Find where the given text appears and provide that cell's center as [x, y] coordinate. 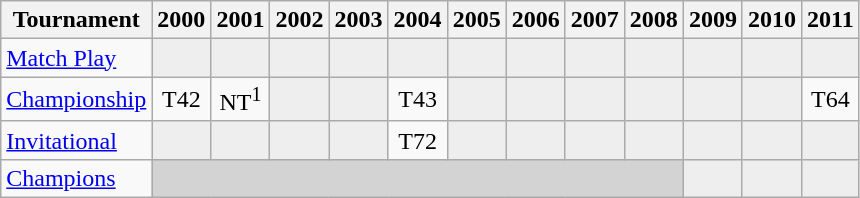
2005 [476, 20]
2009 [712, 20]
2000 [182, 20]
T72 [418, 140]
T42 [182, 100]
Invitational [76, 140]
Champions [76, 178]
2006 [536, 20]
2003 [358, 20]
2011 [831, 20]
Tournament [76, 20]
2002 [300, 20]
2007 [594, 20]
NT1 [240, 100]
2008 [654, 20]
T43 [418, 100]
2010 [772, 20]
T64 [831, 100]
2001 [240, 20]
Championship [76, 100]
Match Play [76, 58]
2004 [418, 20]
